Provide the [X, Y] coordinate of the cell's center where the given text is located.  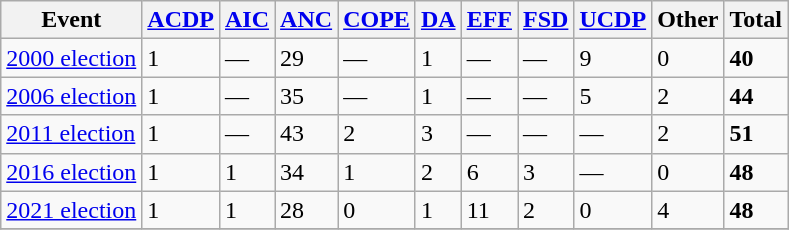
44 [756, 96]
51 [756, 134]
29 [306, 58]
Total [756, 20]
43 [306, 134]
2000 election [72, 58]
2016 election [72, 172]
35 [306, 96]
34 [306, 172]
4 [688, 210]
FSD [546, 20]
2021 election [72, 210]
2006 election [72, 96]
11 [489, 210]
COPE [377, 20]
9 [613, 58]
ANC [306, 20]
Other [688, 20]
AIC [246, 20]
40 [756, 58]
28 [306, 210]
6 [489, 172]
2011 election [72, 134]
DA [438, 20]
EFF [489, 20]
UCDP [613, 20]
ACDP [181, 20]
Event [72, 20]
5 [613, 96]
